Provide the (X, Y) coordinate of the cell's center where the given text is located.  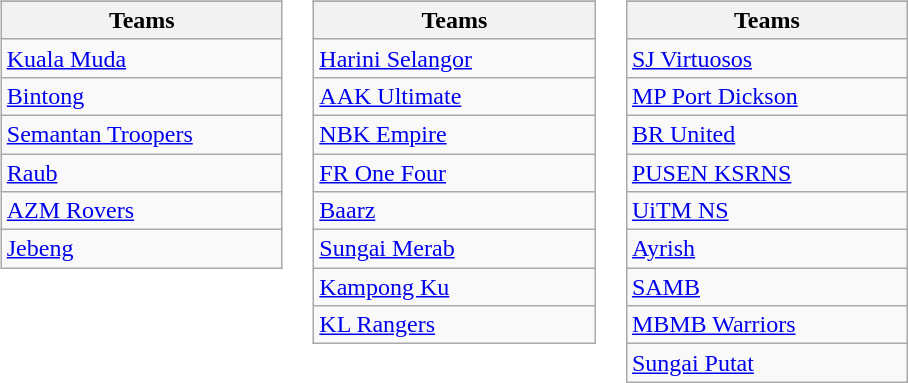
PUSEN KSRNS (766, 173)
AAK Ultimate (454, 96)
NBK Empire (454, 134)
Sungai Putat (766, 363)
Harini Selangor (454, 58)
Bintong (142, 96)
Jebeng (142, 249)
Semantan Troopers (142, 134)
Baarz (454, 211)
Sungai Merab (454, 249)
MBMB Warriors (766, 325)
Ayrish (766, 249)
UiTM NS (766, 211)
Raub (142, 173)
KL Rangers (454, 325)
Kuala Muda (142, 58)
Kampong Ku (454, 287)
BR United (766, 134)
FR One Four (454, 173)
SAMB (766, 287)
MP Port Dickson (766, 96)
AZM Rovers (142, 211)
SJ Virtuosos (766, 58)
